Determine the (X, Y) coordinate at the center of the cell enclosing the given text.  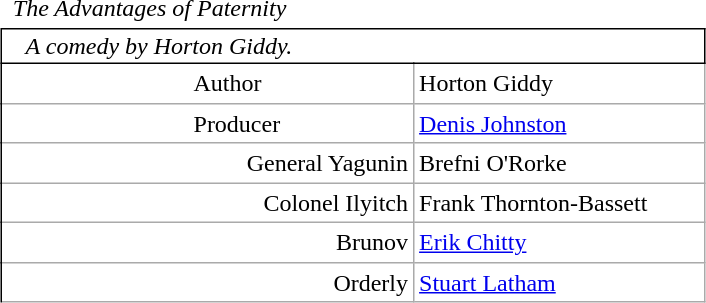
Orderly (208, 282)
Brunov (208, 243)
Author (208, 83)
A comedy by Horton Giddy. (353, 46)
Stuart Latham (560, 282)
Denis Johnston (560, 123)
Horton Giddy (560, 83)
General Yagunin (208, 163)
Colonel Ilyitch (208, 203)
Erik Chitty (560, 243)
Brefni O'Rorke (560, 163)
Producer (208, 123)
Frank Thornton-Bassett (560, 203)
